Return [X, Y] of the center of cell containing provided text 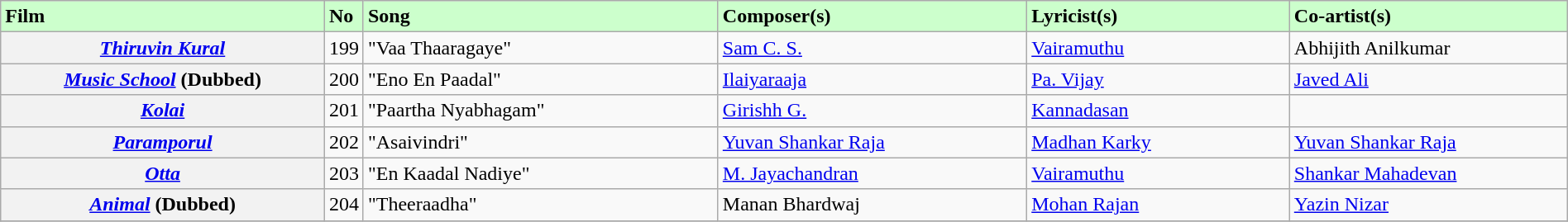
"Paartha Nyabhagam" [541, 111]
Co-artist(s) [1428, 17]
Kannadasan [1159, 111]
Girishh G. [872, 111]
Otta [163, 173]
"Theeraadha" [541, 205]
Ilaiyaraaja [872, 79]
"En Kaadal Nadiye" [541, 173]
Sam C. S. [872, 48]
"Vaa Thaaragaye" [541, 48]
Yazin Nizar [1428, 205]
Pa. Vijay [1159, 79]
202 [344, 142]
Kolai [163, 111]
Madhan Karky [1159, 142]
Paramporul [163, 142]
Film [163, 17]
Composer(s) [872, 17]
Music School (Dubbed) [163, 79]
Lyricist(s) [1159, 17]
Abhijith Anilkumar [1428, 48]
No [344, 17]
Manan Bhardwaj [872, 205]
"Eno En Paadal" [541, 79]
201 [344, 111]
Song [541, 17]
Animal (Dubbed) [163, 205]
Mohan Rajan [1159, 205]
Javed Ali [1428, 79]
204 [344, 205]
Shankar Mahadevan [1428, 173]
200 [344, 79]
203 [344, 173]
M. Jayachandran [872, 173]
"Asaivindri" [541, 142]
199 [344, 48]
Thiruvin Kural [163, 48]
